Extract the [X, Y] coordinate from the center of the cell holding the provided text.  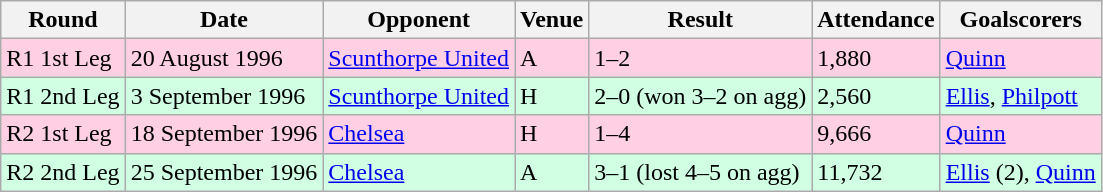
R2 2nd Leg [63, 172]
Attendance [876, 20]
18 September 1996 [224, 134]
Goalscorers [1020, 20]
Venue [552, 20]
R1 1st Leg [63, 58]
11,732 [876, 172]
Ellis, Philpott [1020, 96]
2–0 (won 3–2 on agg) [700, 96]
1–4 [700, 134]
20 August 1996 [224, 58]
3 September 1996 [224, 96]
Date [224, 20]
1,880 [876, 58]
9,666 [876, 134]
3–1 (lost 4–5 on agg) [700, 172]
1–2 [700, 58]
Result [700, 20]
Round [63, 20]
R2 1st Leg [63, 134]
Ellis (2), Quinn [1020, 172]
25 September 1996 [224, 172]
R1 2nd Leg [63, 96]
Opponent [419, 20]
2,560 [876, 96]
